Locate the cell with the specified text and output its [X, Y] center coordinate. 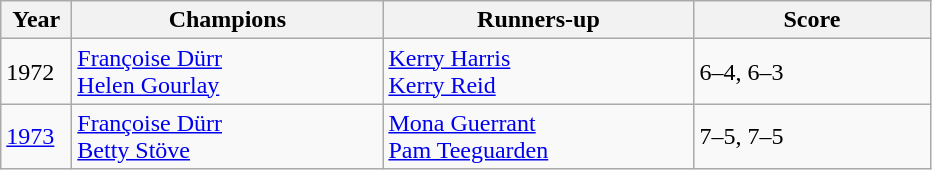
Mona Guerrant Pam Teeguarden [538, 136]
Kerry Harris Kerry Reid [538, 72]
1972 [36, 72]
Score [812, 20]
1973 [36, 136]
Françoise Dürr Betty Stöve [228, 136]
Françoise Dürr Helen Gourlay [228, 72]
6–4, 6–3 [812, 72]
Champions [228, 20]
Runners-up [538, 20]
7–5, 7–5 [812, 136]
Year [36, 20]
